Extract the (X, Y) coordinate from the center of the cell holding the provided text.  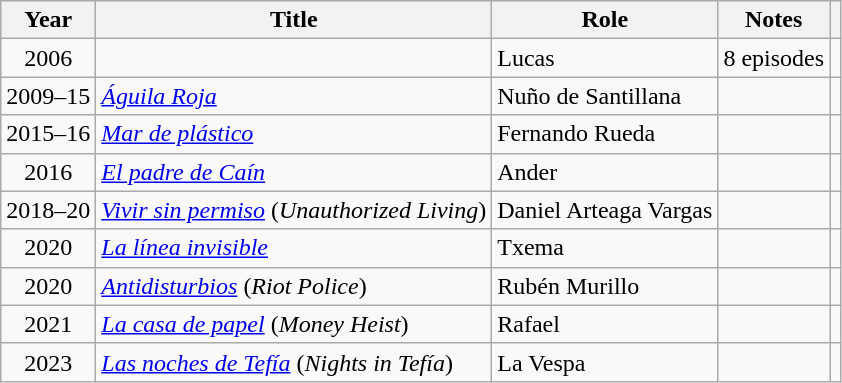
Title (294, 20)
2016 (48, 172)
La Vespa (605, 362)
La línea invisible (294, 248)
2006 (48, 58)
Role (605, 20)
Mar de plástico (294, 134)
Ander (605, 172)
Notes (774, 20)
2009–15 (48, 96)
Rafael (605, 324)
Txema (605, 248)
Lucas (605, 58)
2021 (48, 324)
2018–20 (48, 210)
La casa de papel (Money Heist) (294, 324)
Vivir sin permiso (Unauthorized Living) (294, 210)
Rubén Murillo (605, 286)
2023 (48, 362)
2015–16 (48, 134)
Fernando Rueda (605, 134)
Águila Roja (294, 96)
Nuño de Santillana (605, 96)
Las noches de Tefía (Nights in Tefía) (294, 362)
El padre de Caín (294, 172)
8 episodes (774, 58)
Antidisturbios (Riot Police) (294, 286)
Daniel Arteaga Vargas (605, 210)
Year (48, 20)
